For the text-containing cell, return its midpoint in [X, Y] coordinate format. 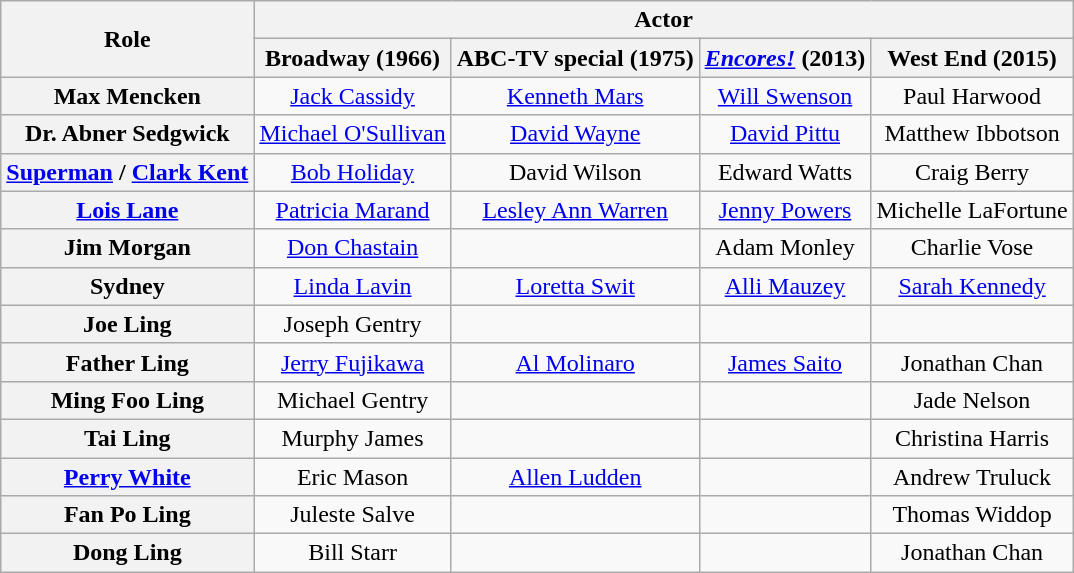
Bill Starr [352, 553]
Fan Po Ling [128, 515]
Tai Ling [128, 438]
Jade Nelson [972, 400]
Eric Mason [352, 477]
Loretta Swit [575, 286]
Bob Holiday [352, 172]
Juleste Salve [352, 515]
Jim Morgan [128, 248]
Dr. Abner Sedgwick [128, 134]
Kenneth Mars [575, 96]
David Wilson [575, 172]
Sydney [128, 286]
Don Chastain [352, 248]
Encores! (2013) [785, 58]
Thomas Widdop [972, 515]
Superman / Clark Kent [128, 172]
David Wayne [575, 134]
ABC-TV special (1975) [575, 58]
Dong Ling [128, 553]
Craig Berry [972, 172]
Role [128, 39]
David Pittu [785, 134]
Murphy James [352, 438]
Charlie Vose [972, 248]
Michael Gentry [352, 400]
Joseph Gentry [352, 324]
Matthew Ibbotson [972, 134]
Linda Lavin [352, 286]
Michael O'Sullivan [352, 134]
Broadway (1966) [352, 58]
Father Ling [128, 362]
Jerry Fujikawa [352, 362]
Allen Ludden [575, 477]
Christina Harris [972, 438]
Joe Ling [128, 324]
Edward Watts [785, 172]
Jenny Powers [785, 210]
Jack Cassidy [352, 96]
Paul Harwood [972, 96]
Max Mencken [128, 96]
Patricia Marand [352, 210]
Adam Monley [785, 248]
Alli Mauzey [785, 286]
Ming Foo Ling [128, 400]
Sarah Kennedy [972, 286]
Al Molinaro [575, 362]
Actor [664, 20]
Perry White [128, 477]
Michelle LaFortune [972, 210]
Will Swenson [785, 96]
Lesley Ann Warren [575, 210]
James Saito [785, 362]
Lois Lane [128, 210]
Andrew Truluck [972, 477]
West End (2015) [972, 58]
